Determine the [X, Y] coordinate at the center of the cell enclosing the given text.  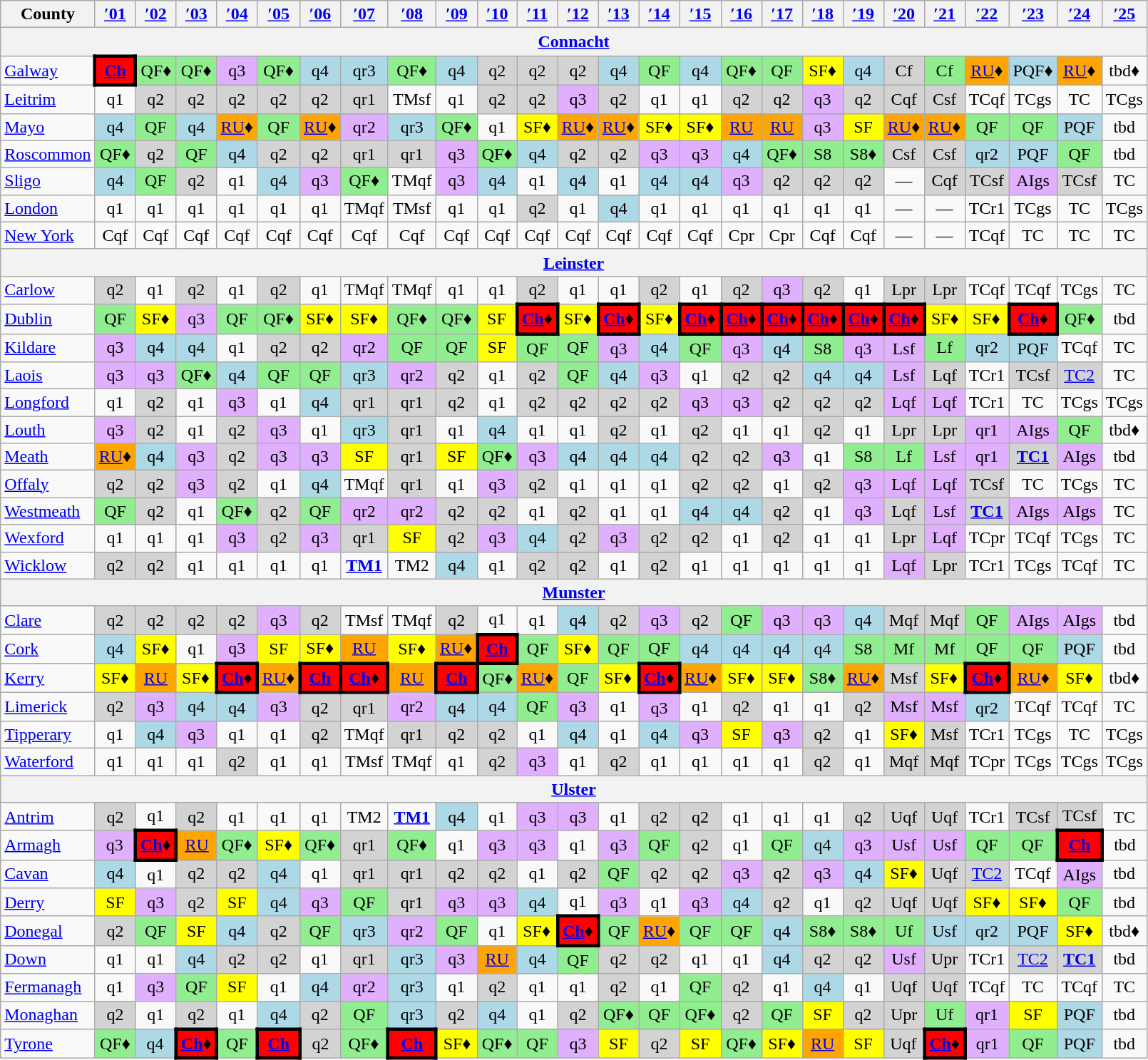
′06 [319, 14]
PQF♦ [1032, 70]
London [48, 208]
Leinster [574, 262]
′04 [237, 14]
Sligo [48, 181]
Antrim [48, 817]
Munster [574, 592]
County [48, 14]
′09 [456, 14]
Leitrim [48, 99]
Cork [48, 649]
′10 [497, 14]
′07 [364, 14]
Connacht [574, 42]
′15 [700, 14]
Wicklow [48, 565]
Tyrone [48, 1044]
′18 [823, 14]
Laois [48, 376]
New York [48, 235]
Louth [48, 430]
Dublin [48, 319]
Tipperary [48, 734]
Waterford [48, 761]
′21 [944, 14]
′25 [1124, 14]
Ulster [574, 789]
Kerry [48, 679]
′22 [987, 14]
Mayo [48, 127]
Carlow [48, 290]
Westmeath [48, 511]
Meath [48, 457]
Limerick [48, 707]
′24 [1080, 14]
′13 [619, 14]
′19 [863, 14]
Roscommon [48, 154]
′03 [197, 14]
Down [48, 959]
Cavan [48, 874]
′20 [904, 14]
′05 [279, 14]
Monaghan [48, 1015]
Armagh [48, 845]
′23 [1032, 14]
′08 [412, 14]
′02 [155, 14]
Clare [48, 620]
′14 [659, 14]
Fermanagh [48, 987]
Galway [48, 70]
Donegal [48, 931]
′16 [742, 14]
′01 [116, 14]
Derry [48, 902]
Longford [48, 403]
Kildare [48, 348]
Offaly [48, 484]
′17 [781, 14]
Wexford [48, 538]
′12 [578, 14]
′11 [538, 14]
